Pinpoint the cell where the given text exists, returning its [x, y] midpoint coordinate. 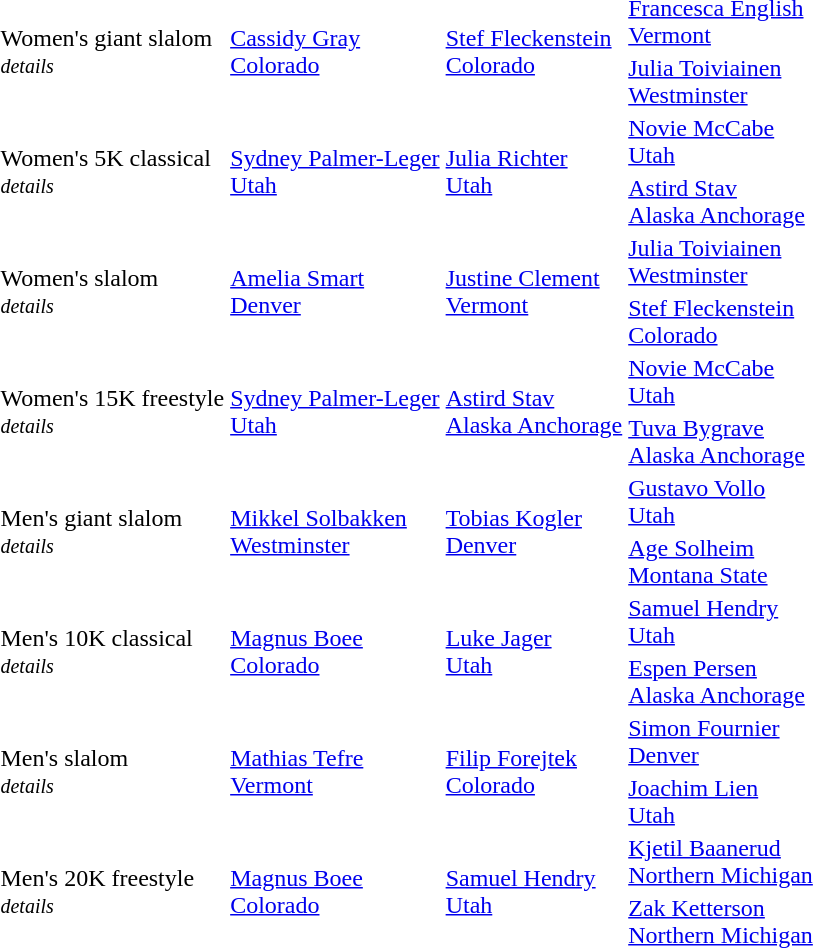
Magnus Boee Colorado [335, 652]
Astird Stav Alaska Anchorage [534, 412]
Tobias Kogler Denver [534, 532]
Filip Forejtek Colorado [534, 772]
Julia Richter Utah [534, 172]
Mikkel Solbakken Westminster [335, 532]
Justine Clement Vermont [534, 292]
Luke Jager Utah [534, 652]
Amelia Smart Denver [335, 292]
Mathias Tefre Vermont [335, 772]
